Return the (X, Y) coordinate for the center point of the cell that contains the specified text.  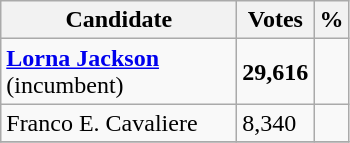
Votes (276, 20)
Candidate (119, 20)
% (332, 20)
Franco E. Cavaliere (119, 123)
Lorna Jackson (incumbent) (119, 72)
8,340 (276, 123)
29,616 (276, 72)
